Locate the cell with the specified text and output its [x, y] center coordinate. 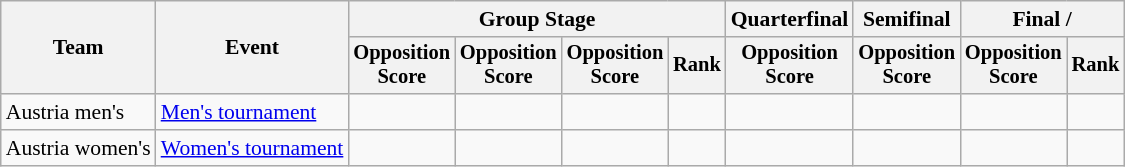
Austria women's [78, 148]
Group Stage [536, 19]
Final / [1042, 19]
Team [78, 48]
Austria men's [78, 112]
Semifinal [906, 19]
Men's tournament [252, 112]
Women's tournament [252, 148]
Quarterfinal [790, 19]
Event [252, 48]
